From the cell containing the given text, extract its center point as (x, y) coordinate. 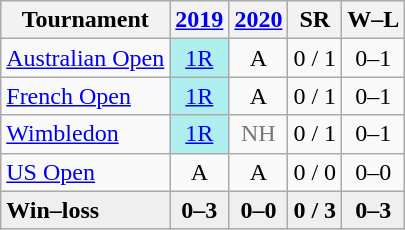
0 / 0 (315, 172)
French Open (86, 96)
Win–loss (86, 210)
Australian Open (86, 58)
Wimbledon (86, 134)
US Open (86, 172)
0 / 3 (315, 210)
2020 (258, 20)
W–L (374, 20)
SR (315, 20)
Tournament (86, 20)
NH (258, 134)
2019 (200, 20)
